Provide the (x, y) coordinate of the cell's center where the given text is located.  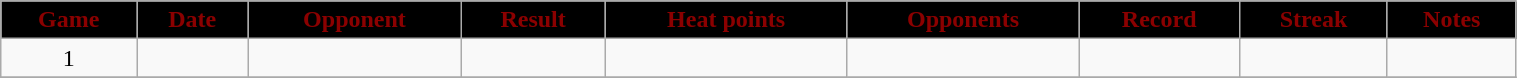
Record (1160, 20)
Notes (1452, 20)
1 (69, 58)
Heat points (726, 20)
Game (69, 20)
Opponents (962, 20)
Date (192, 20)
Result (533, 20)
Streak (1314, 20)
Opponent (355, 20)
